Pinpoint the cell where the given text exists, returning its (X, Y) midpoint coordinate. 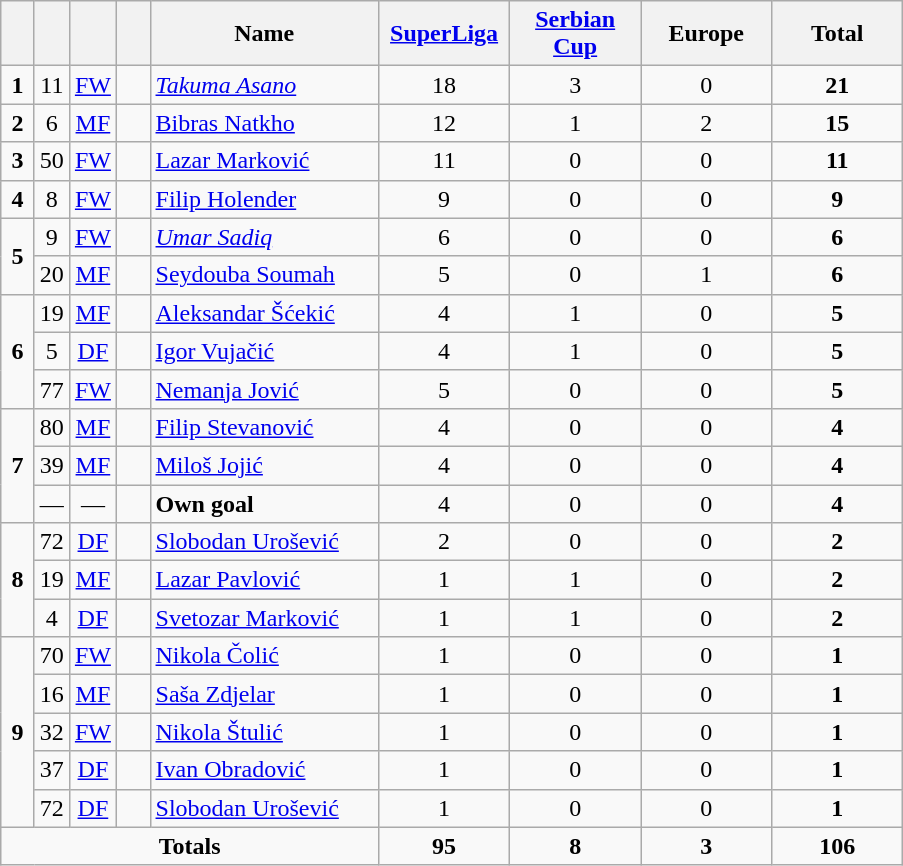
32 (52, 732)
Aleksandar Šćekić (264, 313)
77 (52, 389)
Nikola Štulić (264, 732)
39 (52, 465)
Saša Zdjelar (264, 694)
Miloš Jojić (264, 465)
80 (52, 427)
95 (444, 846)
Bibras Natkho (264, 123)
Ivan Obradović (264, 770)
Seydouba Soumah (264, 275)
Lazar Marković (264, 161)
21 (838, 85)
18 (444, 85)
Umar Sadiq (264, 237)
50 (52, 161)
Filip Holender (264, 199)
Svetozar Marković (264, 618)
Total (838, 34)
12 (444, 123)
37 (52, 770)
Takuma Asano (264, 85)
Totals (190, 846)
7 (18, 465)
SuperLiga (444, 34)
15 (838, 123)
Name (264, 34)
Own goal (264, 503)
Igor Vujačić (264, 351)
Nikola Čolić (264, 656)
Serbian Cup (576, 34)
20 (52, 275)
Lazar Pavlović (264, 580)
Filip Stevanović (264, 427)
Europe (706, 34)
70 (52, 656)
16 (52, 694)
106 (838, 846)
Nemanja Jović (264, 389)
